Search for the cell housing the specified text and yield its [x, y] center coordinate. 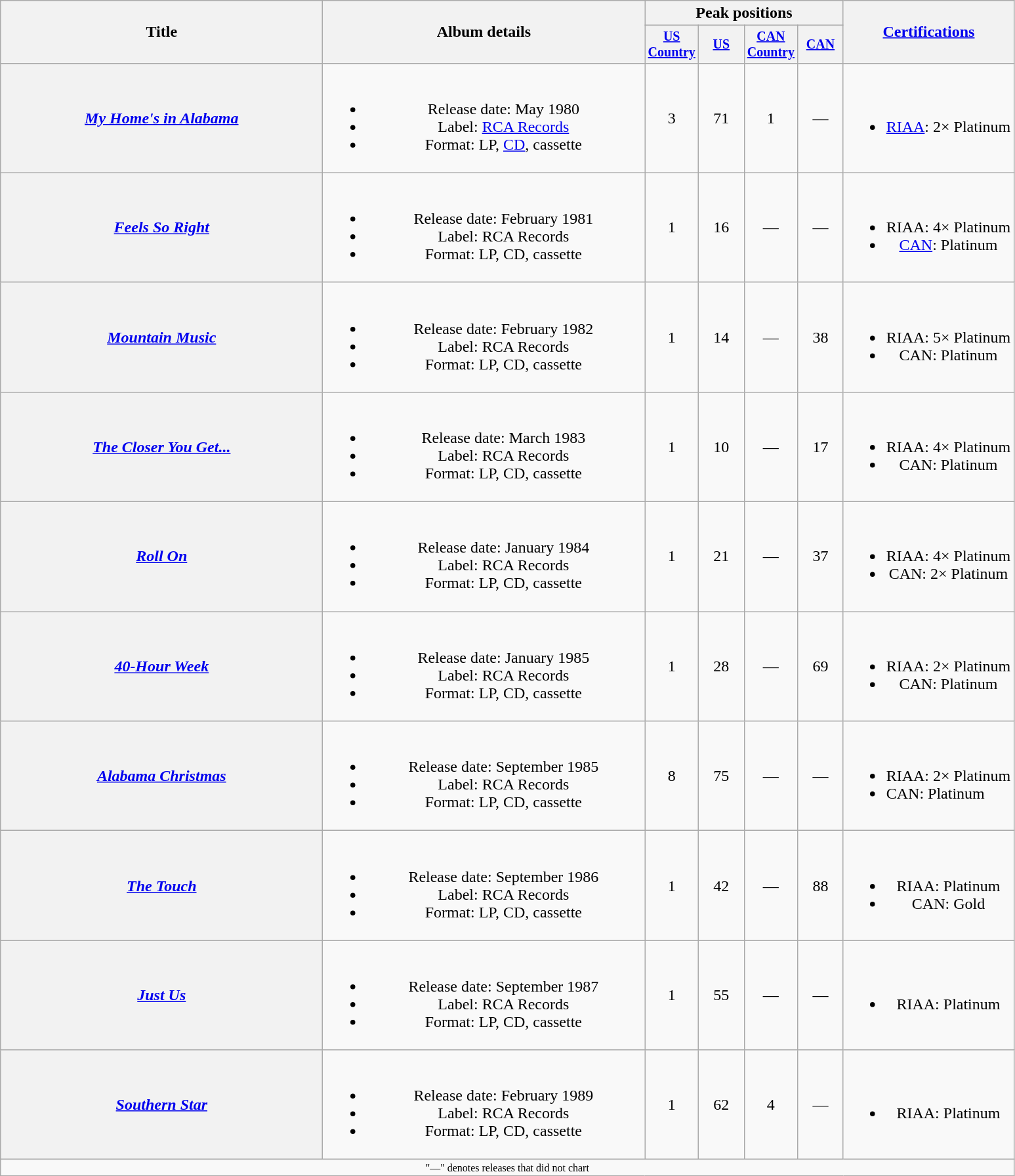
Southern Star [161, 1105]
Release date: January 1985Label: RCA RecordsFormat: LP, CD, cassette [484, 667]
16 [722, 227]
RIAA: PlatinumCAN: Gold [929, 886]
42 [722, 886]
My Home's in Alabama [161, 118]
40-Hour Week [161, 667]
Album details [484, 32]
3 [672, 118]
CAN Country [771, 45]
37 [820, 556]
Release date: September 1985Label: RCA RecordsFormat: LP, CD, cassette [484, 776]
Just Us [161, 995]
Release date: May 1980Label: RCA RecordsFormat: LP, CD, cassette [484, 118]
The Closer You Get... [161, 446]
Mountain Music [161, 337]
Release date: February 1982Label: RCA RecordsFormat: LP, CD, cassette [484, 337]
Feels So Right [161, 227]
Title [161, 32]
The Touch [161, 886]
Release date: September 1987Label: RCA RecordsFormat: LP, CD, cassette [484, 995]
10 [722, 446]
71 [722, 118]
Roll On [161, 556]
US Country [672, 45]
Release date: January 1984Label: RCA RecordsFormat: LP, CD, cassette [484, 556]
17 [820, 446]
69 [820, 667]
28 [722, 667]
"—" denotes releases that did not chart [508, 1167]
RIAA: 2× Platinum [929, 118]
Release date: February 1981Label: RCA RecordsFormat: LP, CD, cassette [484, 227]
88 [820, 886]
CAN [820, 45]
Certifications [929, 32]
75 [722, 776]
Peak positions [744, 13]
Release date: September 1986Label: RCA RecordsFormat: LP, CD, cassette [484, 886]
4 [771, 1105]
US [722, 45]
Alabama Christmas [161, 776]
14 [722, 337]
Release date: February 1989Label: RCA RecordsFormat: LP, CD, cassette [484, 1105]
RIAA: 4× PlatinumCAN: 2× Platinum [929, 556]
21 [722, 556]
62 [722, 1105]
8 [672, 776]
55 [722, 995]
RIAA: 5× PlatinumCAN: Platinum [929, 337]
38 [820, 337]
Release date: March 1983Label: RCA RecordsFormat: LP, CD, cassette [484, 446]
